Search for the cell housing the specified text and yield its [X, Y] center coordinate. 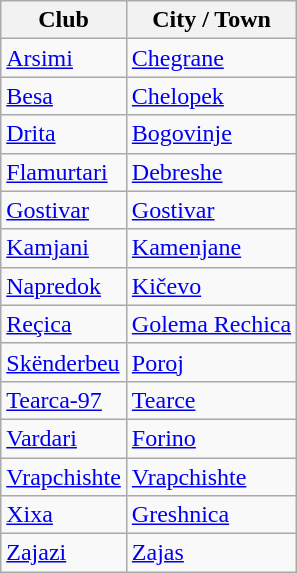
Zajazi [64, 553]
Poroj [211, 362]
Debreshe [211, 172]
Tearce [211, 400]
Zajas [211, 553]
Forino [211, 438]
Reçica [64, 324]
Tearca-97 [64, 400]
Bogovinje [211, 134]
Kičevo [211, 286]
Club [64, 20]
Chegrane [211, 58]
Vardari [64, 438]
Kamenjane [211, 248]
City / Town [211, 20]
Flamurtari [64, 172]
Drita [64, 134]
Kamjani [64, 248]
Skënderbeu [64, 362]
Besa [64, 96]
Greshnica [211, 515]
Chelopek [211, 96]
Xixa [64, 515]
Golema Rechica [211, 324]
Arsimi [64, 58]
Napredok [64, 286]
